Output the (x, y) coordinate of the center of the cell containing the given text.  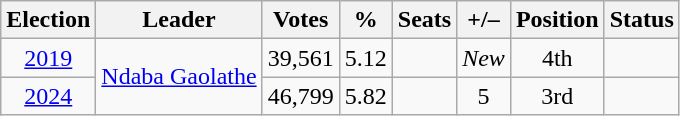
4th (557, 58)
5 (484, 96)
39,561 (300, 58)
46,799 (300, 96)
Status (642, 20)
+/– (484, 20)
% (366, 20)
New (484, 58)
Election (48, 20)
5.82 (366, 96)
Votes (300, 20)
Leader (179, 20)
2024 (48, 96)
5.12 (366, 58)
3rd (557, 96)
Position (557, 20)
Seats (424, 20)
2019 (48, 58)
Ndaba Gaolathe (179, 77)
